Provide the (x, y) coordinate of the cell's center where the given text is located.  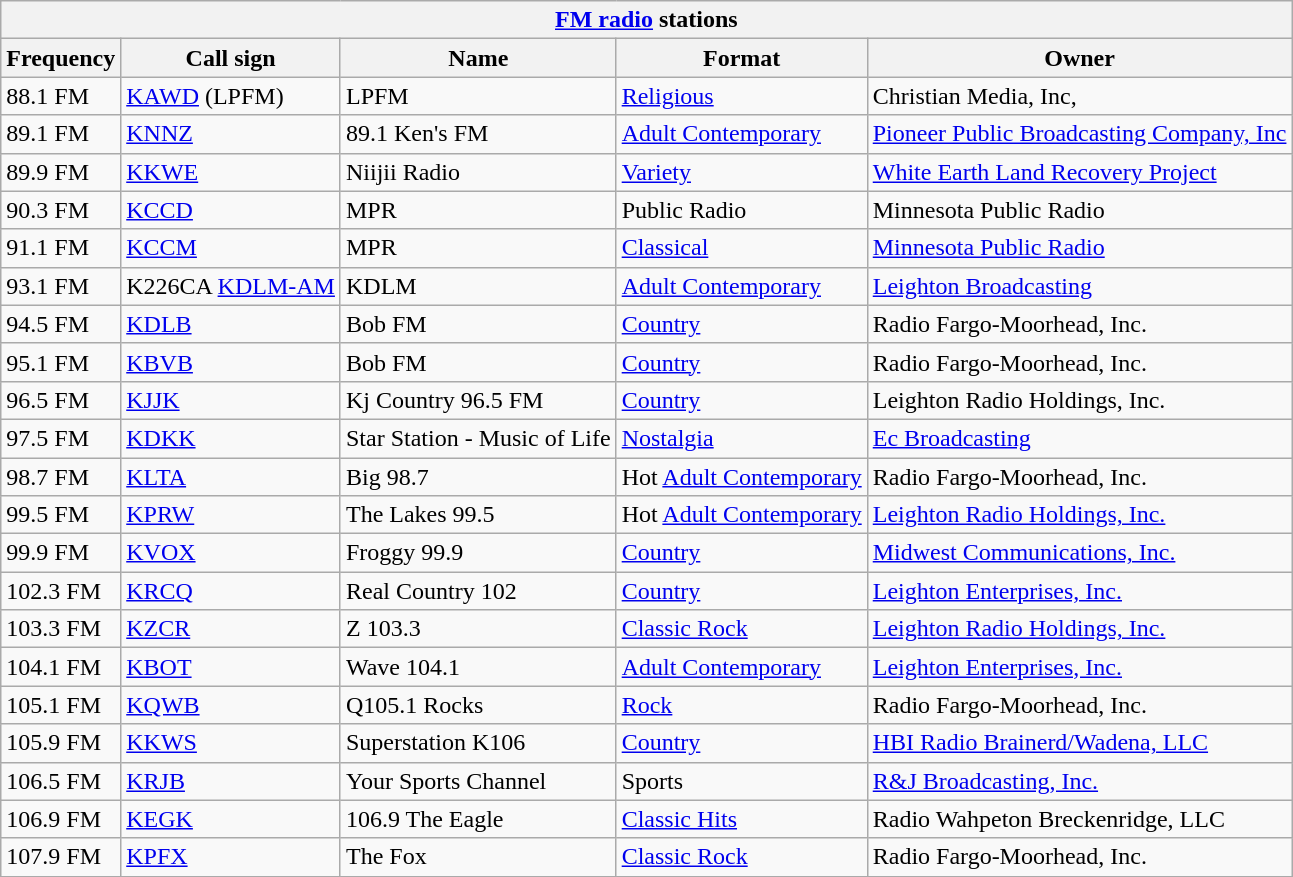
Rock (742, 705)
KCCD (231, 210)
102.3 FM (61, 591)
89.9 FM (61, 172)
89.1 FM (61, 134)
White Earth Land Recovery Project (1080, 172)
The Fox (478, 857)
Midwest Communications, Inc. (1080, 553)
KDLB (231, 324)
106.5 FM (61, 781)
98.7 FM (61, 477)
Z 103.3 (478, 629)
KPRW (231, 515)
KNNZ (231, 134)
99.5 FM (61, 515)
KPFX (231, 857)
KJJK (231, 400)
Sports (742, 781)
HBI Radio Brainerd/Wadena, LLC (1080, 743)
88.1 FM (61, 96)
Leighton Broadcasting (1080, 286)
Christian Media, Inc, (1080, 96)
104.1 FM (61, 667)
Name (478, 58)
99.9 FM (61, 553)
Variety (742, 172)
89.1 Ken's FM (478, 134)
LPFM (478, 96)
KBVB (231, 362)
Format (742, 58)
Owner (1080, 58)
Nostalgia (742, 438)
93.1 FM (61, 286)
KBOT (231, 667)
KQWB (231, 705)
KRCQ (231, 591)
103.3 FM (61, 629)
KEGK (231, 819)
95.1 FM (61, 362)
KAWD (LPFM) (231, 96)
Classic Hits (742, 819)
Real Country 102 (478, 591)
KDLM (478, 286)
KRJB (231, 781)
KLTA (231, 477)
90.3 FM (61, 210)
Kj Country 96.5 FM (478, 400)
Pioneer Public Broadcasting Company, Inc (1080, 134)
Big 98.7 (478, 477)
106.9 The Eagle (478, 819)
Superstation K106 (478, 743)
91.1 FM (61, 248)
K226CA KDLM-AM (231, 286)
FM radio stations (646, 20)
Ec Broadcasting (1080, 438)
KDKK (231, 438)
Call sign (231, 58)
KVOX (231, 553)
KZCR (231, 629)
105.9 FM (61, 743)
KKWE (231, 172)
Star Station - Music of Life (478, 438)
Radio Wahpeton Breckenridge, LLC (1080, 819)
97.5 FM (61, 438)
Your Sports Channel (478, 781)
106.9 FM (61, 819)
KCCM (231, 248)
Niijii Radio (478, 172)
Classical (742, 248)
107.9 FM (61, 857)
Wave 104.1 (478, 667)
Q105.1 Rocks (478, 705)
94.5 FM (61, 324)
Frequency (61, 58)
105.1 FM (61, 705)
Froggy 99.9 (478, 553)
R&J Broadcasting, Inc. (1080, 781)
Public Radio (742, 210)
96.5 FM (61, 400)
Religious (742, 96)
KKWS (231, 743)
The Lakes 99.5 (478, 515)
